For the text-containing cell, return its midpoint in (X, Y) coordinate format. 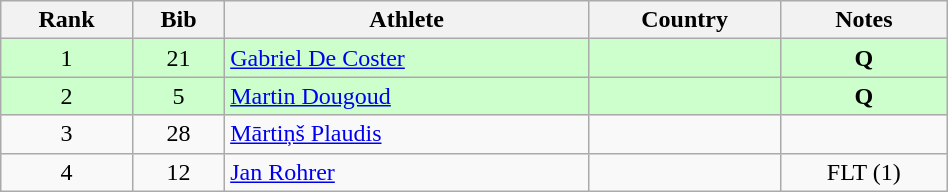
4 (67, 172)
28 (178, 134)
Rank (67, 20)
2 (67, 96)
21 (178, 58)
12 (178, 172)
5 (178, 96)
FLT (1) (864, 172)
Mārtiņš Plaudis (407, 134)
Athlete (407, 20)
Jan Rohrer (407, 172)
Notes (864, 20)
1 (67, 58)
3 (67, 134)
Martin Dougoud (407, 96)
Gabriel De Coster (407, 58)
Country (685, 20)
Bib (178, 20)
